From the cell containing the given text, extract its center point as [x, y] coordinate. 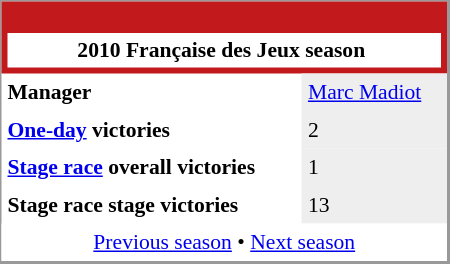
13 [374, 205]
One-day victories [152, 130]
Previous season • Next season [225, 243]
2 [374, 130]
Marc Madiot [374, 93]
Stage race stage victories [152, 205]
1 [374, 167]
Stage race overall victories [152, 167]
Manager [152, 93]
